From the cell containing the given text, extract its center point as [x, y] coordinate. 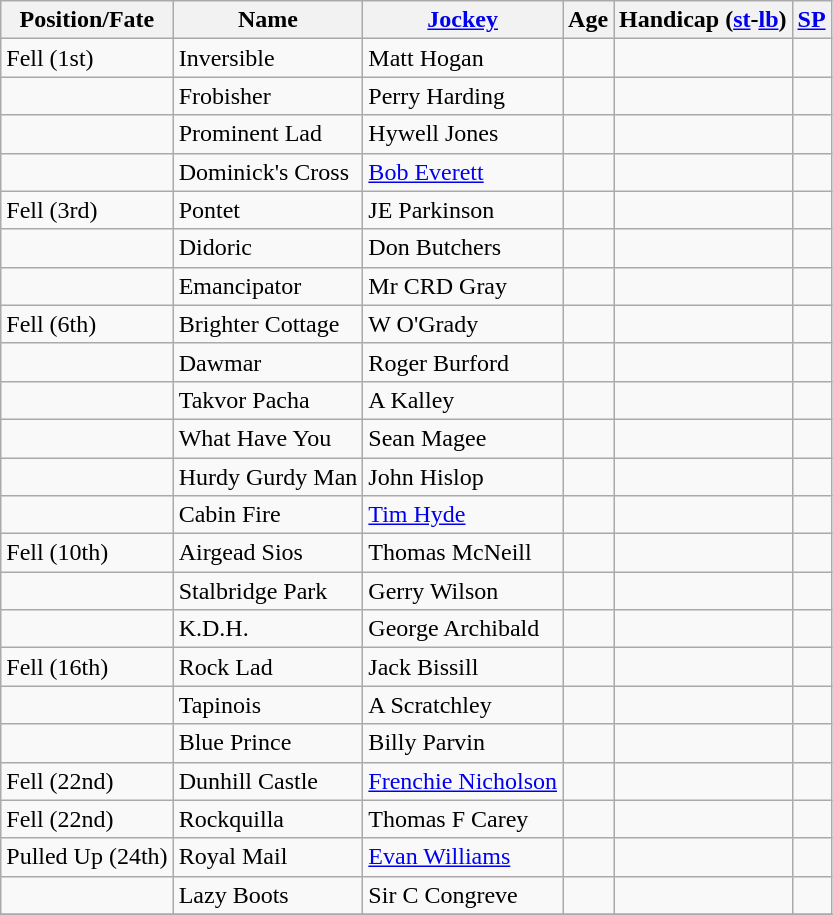
Mr CRD Gray [463, 286]
Tim Hyde [463, 515]
Dawmar [268, 362]
Takvor Pacha [268, 400]
Handicap (st-lb) [703, 20]
Fell (3rd) [87, 210]
Position/Fate [87, 20]
Frobisher [268, 96]
SP [812, 20]
John Hislop [463, 477]
Pulled Up (24th) [87, 857]
Thomas McNeill [463, 553]
K.D.H. [268, 629]
Brighter Cottage [268, 324]
Rockquilla [268, 819]
Bob Everett [463, 172]
What Have You [268, 438]
Evan Williams [463, 857]
Royal Mail [268, 857]
Emancipator [268, 286]
Prominent Lad [268, 134]
Fell (10th) [87, 553]
Matt Hogan [463, 58]
Hywell Jones [463, 134]
Don Butchers [463, 248]
Jockey [463, 20]
Blue Prince [268, 743]
Airgead Sios [268, 553]
Thomas F Carey [463, 819]
Didoric [268, 248]
Hurdy Gurdy Man [268, 477]
Dunhill Castle [268, 781]
Pontet [268, 210]
Jack Bissill [463, 667]
Cabin Fire [268, 515]
Dominick's Cross [268, 172]
Perry Harding [463, 96]
Sean Magee [463, 438]
Gerry Wilson [463, 591]
Stalbridge Park [268, 591]
Rock Lad [268, 667]
Fell (6th) [87, 324]
Frenchie Nicholson [463, 781]
Lazy Boots [268, 895]
JE Parkinson [463, 210]
W O'Grady [463, 324]
Billy Parvin [463, 743]
Fell (16th) [87, 667]
George Archibald [463, 629]
Fell (1st) [87, 58]
Inversible [268, 58]
Sir C Congreve [463, 895]
Age [588, 20]
Name [268, 20]
A Kalley [463, 400]
Tapinois [268, 705]
Roger Burford [463, 362]
A Scratchley [463, 705]
